Capture the cell that displays the provided text and extract its [X, Y] central coordinate. 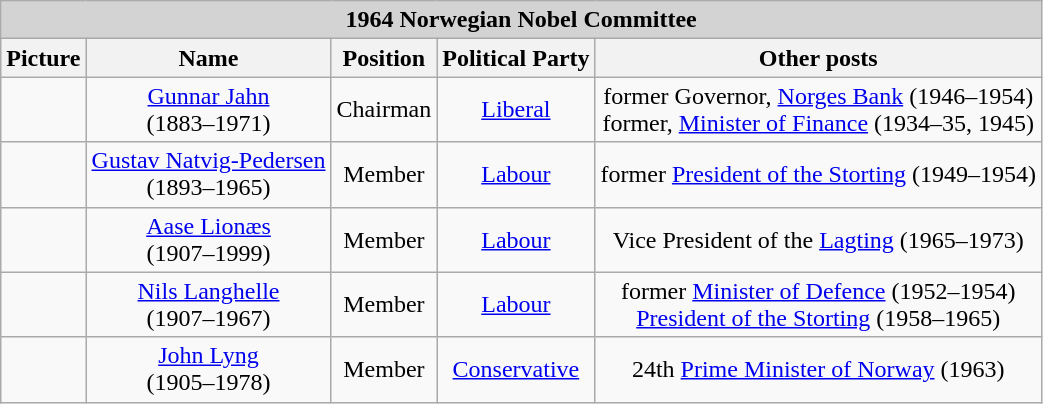
Vice President of the Lagting (1965–1973) [818, 240]
former Minister of Defence (1952–1954)President of the Storting (1958–1965) [818, 304]
Conservative [516, 370]
Position [384, 58]
Political Party [516, 58]
Other posts [818, 58]
Nils Langhelle (1907–1967) [208, 304]
John Lyng (1905–1978) [208, 370]
1964 Norwegian Nobel Committee [522, 20]
Aase Lionæs (1907–1999) [208, 240]
Chairman [384, 110]
Gustav Natvig-Pedersen (1893–1965) [208, 174]
Liberal [516, 110]
Name [208, 58]
Gunnar Jahn (1883–1971) [208, 110]
24th Prime Minister of Norway (1963) [818, 370]
Picture [44, 58]
former Governor, Norges Bank (1946–1954)former, Minister of Finance (1934–35, 1945) [818, 110]
former President of the Storting (1949–1954) [818, 174]
